Determine the (X, Y) coordinate at the center of the cell enclosing the given text.  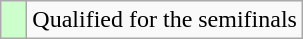
Qualified for the semifinals (165, 20)
